Pinpoint the cell where the given text exists, returning its [x, y] midpoint coordinate. 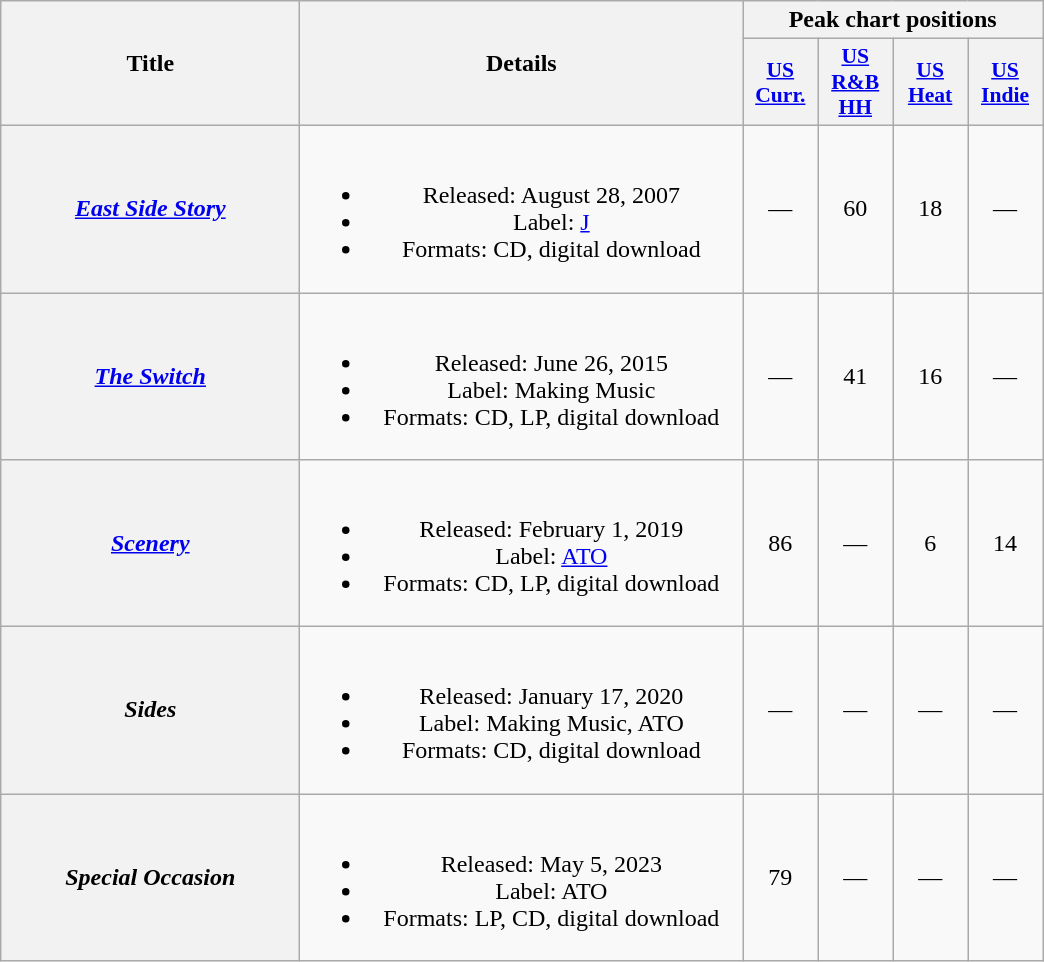
14 [1006, 544]
USR&BHH [856, 82]
Released: May 5, 2023Label: ATOFormats: LP, CD, digital download [522, 878]
USHeat [930, 82]
Peak chart positions [893, 20]
Sides [150, 710]
Details [522, 64]
USIndie [1006, 82]
The Switch [150, 376]
Released: June 26, 2015Label: Making MusicFormats: CD, LP, digital download [522, 376]
Special Occasion [150, 878]
East Side Story [150, 208]
60 [856, 208]
18 [930, 208]
USCurr. [780, 82]
Released: August 28, 2007Label: JFormats: CD, digital download [522, 208]
Released: February 1, 2019Label: ATOFormats: CD, LP, digital download [522, 544]
41 [856, 376]
Scenery [150, 544]
86 [780, 544]
16 [930, 376]
79 [780, 878]
Released: January 17, 2020Label: Making Music, ATOFormats: CD, digital download [522, 710]
6 [930, 544]
Title [150, 64]
